Output the [x, y] coordinate of the center of the cell containing the given text.  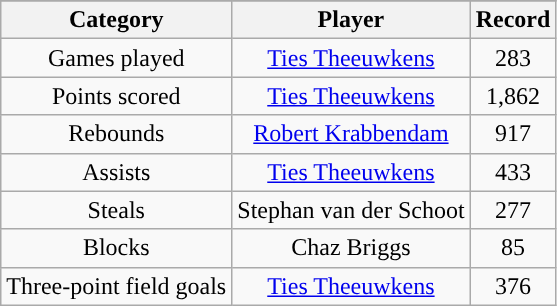
376 [513, 286]
Robert Krabbendam [351, 134]
917 [513, 134]
Player [351, 20]
Rebounds [116, 134]
Category [116, 20]
433 [513, 172]
85 [513, 248]
Assists [116, 172]
Blocks [116, 248]
1,862 [513, 96]
277 [513, 210]
283 [513, 58]
Three-point field goals [116, 286]
Points scored [116, 96]
Games played [116, 58]
Chaz Briggs [351, 248]
Stephan van der Schoot [351, 210]
Record [513, 20]
Steals [116, 210]
